Identify which cell holds the provided text, then report its [X, Y] central coordinate. 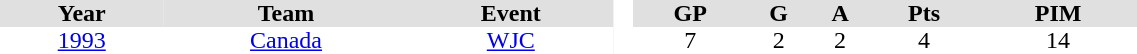
7 [690, 40]
Pts [924, 14]
G [779, 14]
Event [511, 14]
GP [690, 14]
Canada [286, 40]
Team [286, 14]
4 [924, 40]
Year [82, 14]
WJC [511, 40]
A [840, 14]
1993 [82, 40]
